Return [x, y] of the center of cell containing provided text 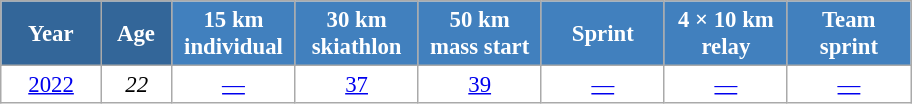
22 [136, 85]
39 [480, 85]
Sprint [602, 34]
37 [356, 85]
50 km mass start [480, 34]
30 km skiathlon [356, 34]
Year [52, 34]
2022 [52, 85]
4 × 10 km relay [726, 34]
Age [136, 34]
Team sprint [848, 34]
15 km individual [234, 34]
